Return (X, Y) of the center of cell containing provided text 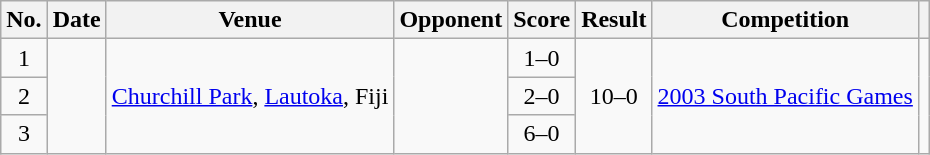
2003 South Pacific Games (785, 96)
Venue (250, 20)
Competition (785, 20)
Result (614, 20)
3 (24, 134)
Date (76, 20)
Score (542, 20)
6–0 (542, 134)
No. (24, 20)
Churchill Park, Lautoka, Fiji (250, 96)
1–0 (542, 58)
2 (24, 96)
10–0 (614, 96)
Opponent (451, 20)
1 (24, 58)
2–0 (542, 96)
